Scan for the cell matching the given text and deliver its (x, y) coordinate at center. 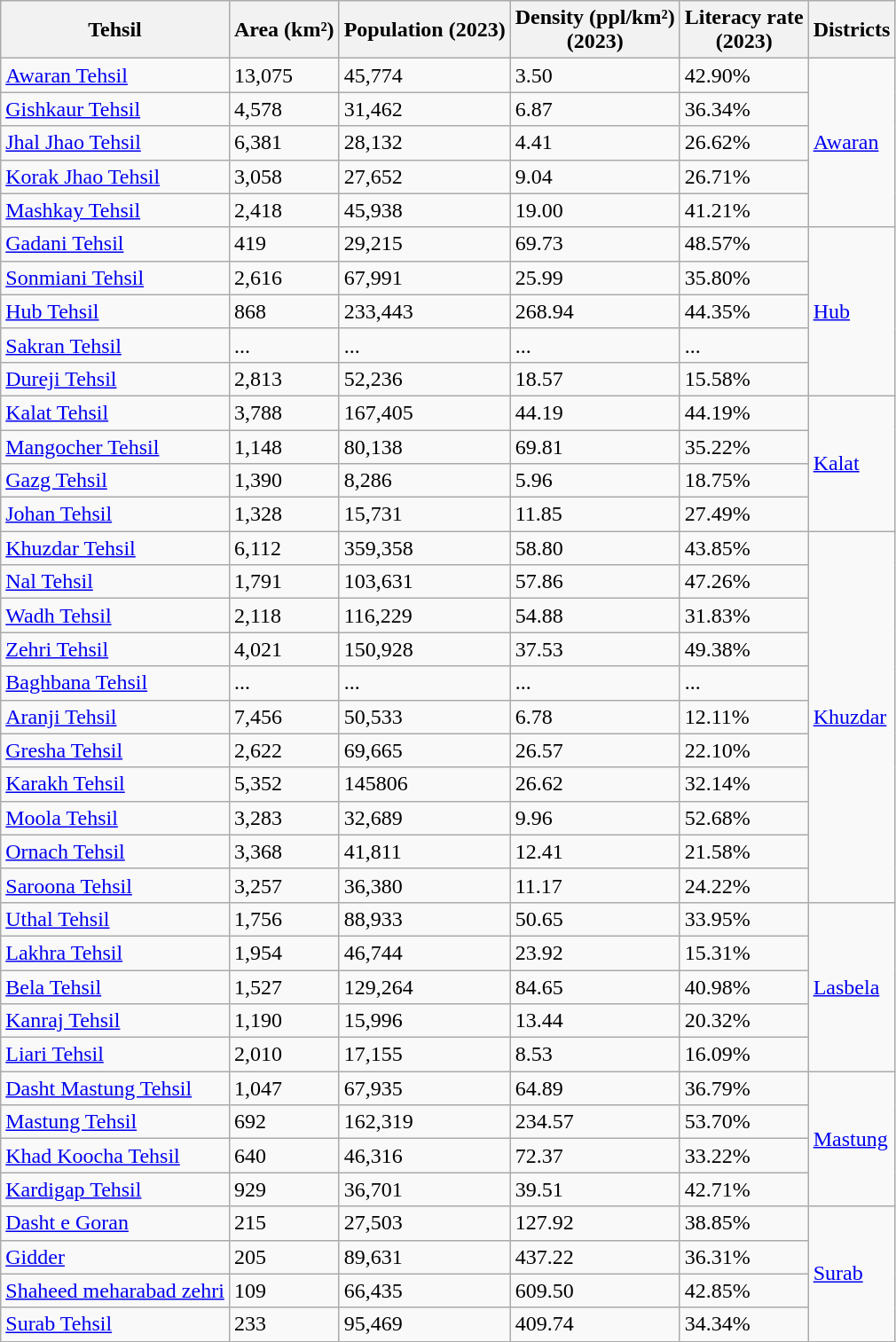
36.31% (743, 1257)
53.70% (743, 1122)
2,622 (284, 750)
Mashkay Tehsil (115, 210)
26.62% (743, 143)
Karakh Tehsil (115, 784)
Area (km²) (284, 30)
20.32% (743, 1021)
Hub Tehsil (115, 311)
49.38% (743, 649)
9.96 (594, 818)
5,352 (284, 784)
Kalat Tehsil (115, 412)
24.22% (743, 885)
44.35% (743, 311)
41,811 (424, 852)
41.21% (743, 210)
Mangocher Tehsil (115, 446)
437.22 (594, 1257)
9.04 (594, 177)
7,456 (284, 717)
44.19% (743, 412)
4,578 (284, 109)
1,954 (284, 953)
15,731 (424, 514)
15.31% (743, 953)
40.98% (743, 987)
18.57 (594, 379)
36,380 (424, 885)
Density (ppl/km²)(2023) (594, 30)
Gadani Tehsil (115, 244)
89,631 (424, 1257)
95,469 (424, 1324)
145806 (424, 784)
33.95% (743, 919)
Saroona Tehsil (115, 885)
26.57 (594, 750)
35.80% (743, 278)
27.49% (743, 514)
129,264 (424, 987)
84.65 (594, 987)
1,791 (284, 582)
Aranji Tehsil (115, 717)
116,229 (424, 616)
Surab Tehsil (115, 1324)
419 (284, 244)
2,813 (284, 379)
16.09% (743, 1055)
Kardigap Tehsil (115, 1189)
Bela Tehsil (115, 987)
150,928 (424, 649)
47.26% (743, 582)
1,047 (284, 1088)
Dasht Mastung Tehsil (115, 1088)
Uthal Tehsil (115, 919)
34.34% (743, 1324)
3,283 (284, 818)
25.99 (594, 278)
8.53 (594, 1055)
21.58% (743, 852)
4.41 (594, 143)
1,756 (284, 919)
35.22% (743, 446)
162,319 (424, 1122)
Dasht e Goran (115, 1223)
29,215 (424, 244)
Gidder (115, 1257)
692 (284, 1122)
58.80 (594, 548)
15.58% (743, 379)
18.75% (743, 481)
5.96 (594, 481)
929 (284, 1189)
Lakhra Tehsil (115, 953)
39.51 (594, 1189)
57.86 (594, 582)
64.89 (594, 1088)
Liari Tehsil (115, 1055)
3,058 (284, 177)
3,257 (284, 885)
80,138 (424, 446)
26.62 (594, 784)
2,010 (284, 1055)
Zehri Tehsil (115, 649)
215 (284, 1223)
1,328 (284, 514)
2,118 (284, 616)
Jhal Jhao Tehsil (115, 143)
45,774 (424, 75)
1,148 (284, 446)
52,236 (424, 379)
43.85% (743, 548)
38.85% (743, 1223)
36.34% (743, 109)
13.44 (594, 1021)
Mastung (852, 1139)
26.71% (743, 177)
Nal Tehsil (115, 582)
Gazg Tehsil (115, 481)
1,390 (284, 481)
46,744 (424, 953)
11.85 (594, 514)
Sonmiani Tehsil (115, 278)
Mastung Tehsil (115, 1122)
268.94 (594, 311)
28,132 (424, 143)
Literacy rate(2023) (743, 30)
52.68% (743, 818)
Shaheed meharabad zehri (115, 1291)
Gishkaur Tehsil (115, 109)
3.50 (594, 75)
37.53 (594, 649)
103,631 (424, 582)
3,788 (284, 412)
17,155 (424, 1055)
Khuzdar Tehsil (115, 548)
32.14% (743, 784)
Khad Koocha Tehsil (115, 1156)
868 (284, 311)
42.71% (743, 1189)
27,652 (424, 177)
23.92 (594, 953)
42.85% (743, 1291)
409.74 (594, 1324)
36,701 (424, 1189)
69,665 (424, 750)
12.11% (743, 717)
72.37 (594, 1156)
Sakran Tehsil (115, 345)
12.41 (594, 852)
44.19 (594, 412)
32,689 (424, 818)
3,368 (284, 852)
19.00 (594, 210)
233,443 (424, 311)
88,933 (424, 919)
67,991 (424, 278)
6,112 (284, 548)
8,286 (424, 481)
22.10% (743, 750)
42.90% (743, 75)
50.65 (594, 919)
Districts (852, 30)
Wadh Tehsil (115, 616)
6.87 (594, 109)
Surab (852, 1274)
Dureji Tehsil (115, 379)
Kalat (852, 463)
Tehsil (115, 30)
6,381 (284, 143)
48.57% (743, 244)
27,503 (424, 1223)
Population (2023) (424, 30)
109 (284, 1291)
234.57 (594, 1122)
127.92 (594, 1223)
Kanraj Tehsil (115, 1021)
13,075 (284, 75)
Baghbana Tehsil (115, 683)
640 (284, 1156)
31.83% (743, 616)
33.22% (743, 1156)
609.50 (594, 1291)
Lasbela (852, 986)
Ornach Tehsil (115, 852)
205 (284, 1257)
Korak Jhao Tehsil (115, 177)
31,462 (424, 109)
45,938 (424, 210)
167,405 (424, 412)
69.73 (594, 244)
36.79% (743, 1088)
Moola Tehsil (115, 818)
Khuzdar (852, 717)
Gresha Tehsil (115, 750)
67,935 (424, 1088)
4,021 (284, 649)
2,418 (284, 210)
2,616 (284, 278)
69.81 (594, 446)
50,533 (424, 717)
11.17 (594, 885)
Awaran Tehsil (115, 75)
Awaran (852, 143)
Hub (852, 311)
46,316 (424, 1156)
66,435 (424, 1291)
233 (284, 1324)
54.88 (594, 616)
15,996 (424, 1021)
1,527 (284, 987)
359,358 (424, 548)
1,190 (284, 1021)
Johan Tehsil (115, 514)
6.78 (594, 717)
